Find where the given text appears and provide that cell's center as (x, y) coordinate. 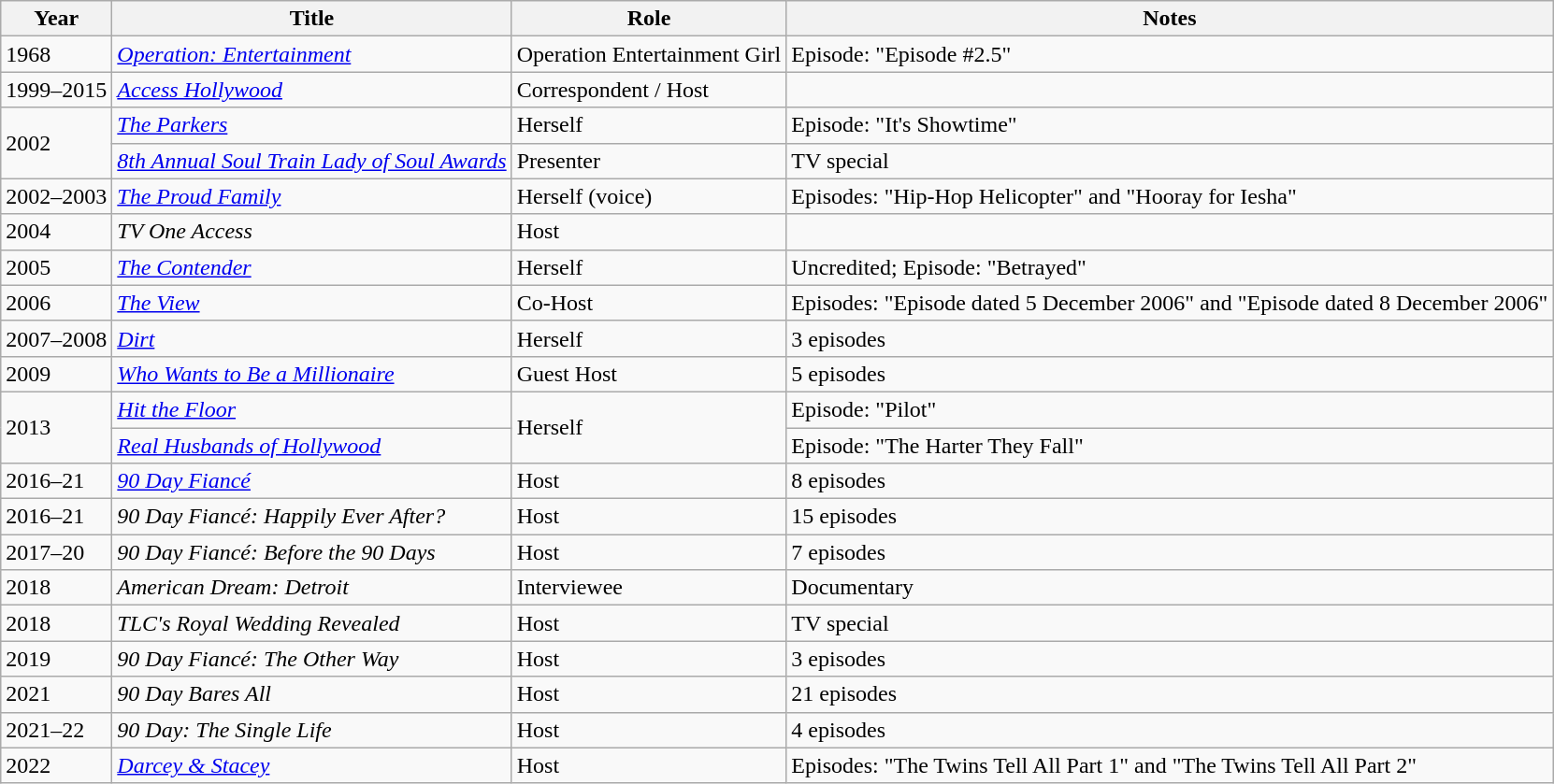
2004 (56, 232)
2009 (56, 374)
The Parkers (312, 125)
Access Hollywood (312, 90)
Interviewee (649, 588)
Notes (1170, 19)
Operation Entertainment Girl (649, 54)
Who Wants to Be a Millionaire (312, 374)
Hit the Floor (312, 409)
4 episodes (1170, 730)
1968 (56, 54)
Uncredited; Episode: "Betrayed" (1170, 267)
TV One Access (312, 232)
Co-Host (649, 303)
Title (312, 19)
Correspondent / Host (649, 90)
21 episodes (1170, 694)
Episode: "Episode #2.5" (1170, 54)
Episode: "Pilot" (1170, 409)
The Contender (312, 267)
2013 (56, 427)
Role (649, 19)
2002–2003 (56, 196)
Episodes: "The Twins Tell All Part 1" and "The Twins Tell All Part 2" (1170, 765)
90 Day Fiancé: Happily Ever After? (312, 517)
Episode: "It's Showtime" (1170, 125)
2002 (56, 143)
1999–2015 (56, 90)
Dirt (312, 338)
Episode: "The Harter They Fall" (1170, 446)
2022 (56, 765)
2019 (56, 659)
The Proud Family (312, 196)
90 Day: The Single Life (312, 730)
2017–20 (56, 552)
90 Day Fiancé (312, 481)
90 Day Bares All (312, 694)
Operation: Entertainment (312, 54)
Guest Host (649, 374)
Darcey & Stacey (312, 765)
Herself (voice) (649, 196)
2021–22 (56, 730)
The View (312, 303)
TLC's Royal Wedding Revealed (312, 623)
Real Husbands of Hollywood (312, 446)
15 episodes (1170, 517)
Episodes: "Episode dated 5 December 2006" and "Episode dated 8 December 2006" (1170, 303)
90 Day Fiancé: The Other Way (312, 659)
Presenter (649, 161)
Episodes: "Hip-Hop Helicopter" and "Hooray for Iesha" (1170, 196)
Year (56, 19)
2007–2008 (56, 338)
Documentary (1170, 588)
5 episodes (1170, 374)
8th Annual Soul Train Lady of Soul Awards (312, 161)
90 Day Fiancé: Before the 90 Days (312, 552)
2021 (56, 694)
7 episodes (1170, 552)
2006 (56, 303)
8 episodes (1170, 481)
2005 (56, 267)
American Dream: Detroit (312, 588)
